Capture the cell that displays the provided text and extract its [X, Y] central coordinate. 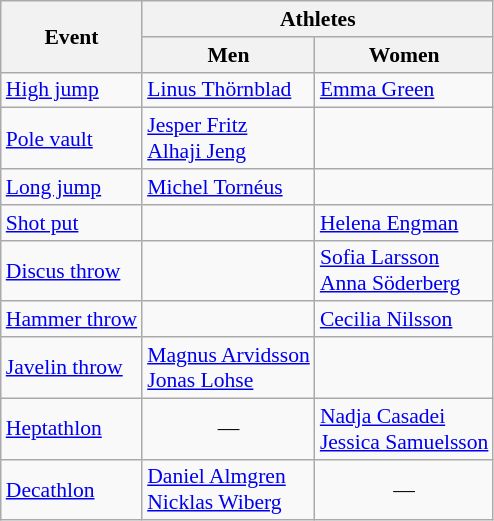
Shot put [72, 223]
Helena Engman [404, 223]
Magnus ArvidssonJonas Lohse [228, 368]
Pole vault [72, 138]
Sofia LarssonAnna Söderberg [404, 270]
Daniel AlmgrenNicklas Wiberg [228, 490]
Javelin throw [72, 368]
Athletes [318, 19]
Men [228, 55]
Discus throw [72, 270]
Jesper FritzAlhaji Jeng [228, 138]
Event [72, 36]
High jump [72, 90]
Emma Green [404, 90]
Heptathlon [72, 428]
Long jump [72, 187]
Michel Tornéus [228, 187]
Hammer throw [72, 320]
Nadja CasadeiJessica Samuelsson [404, 428]
Cecilia Nilsson [404, 320]
Linus Thörnblad [228, 90]
Decathlon [72, 490]
Women [404, 55]
